Return (X, Y) of the center of cell containing provided text 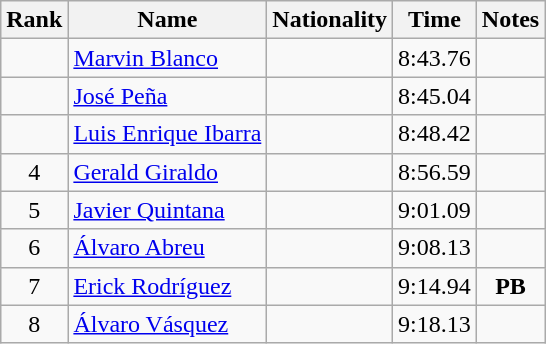
Álvaro Vásquez (168, 324)
9:18.13 (435, 324)
José Peña (168, 96)
6 (34, 248)
8:43.76 (435, 58)
Nationality (330, 20)
Time (435, 20)
8:56.59 (435, 172)
Notes (510, 20)
8:48.42 (435, 134)
Javier Quintana (168, 210)
Gerald Giraldo (168, 172)
Marvin Blanco (168, 58)
Álvaro Abreu (168, 248)
8 (34, 324)
5 (34, 210)
9:14.94 (435, 286)
9:01.09 (435, 210)
8:45.04 (435, 96)
PB (510, 286)
7 (34, 286)
4 (34, 172)
Name (168, 20)
Luis Enrique Ibarra (168, 134)
Erick Rodríguez (168, 286)
Rank (34, 20)
9:08.13 (435, 248)
